Locate the cell with the specified text and output its [x, y] center coordinate. 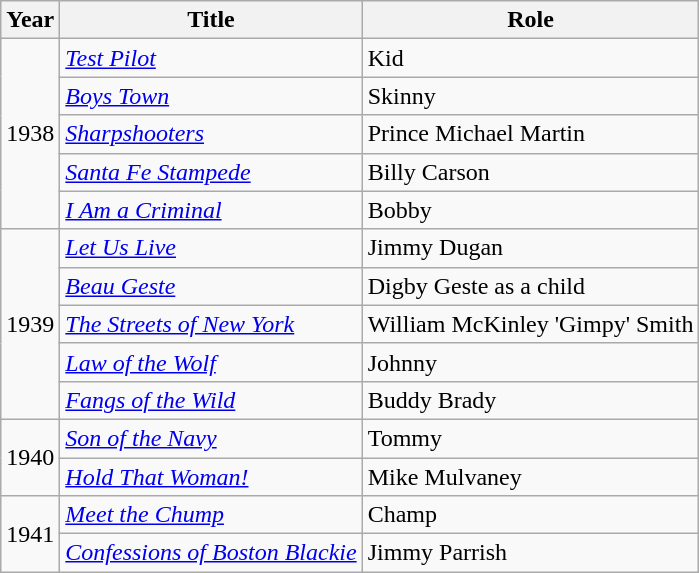
Tommy [530, 438]
Let Us Live [211, 248]
1941 [30, 534]
Law of the Wolf [211, 362]
Kid [530, 58]
Buddy Brady [530, 400]
Bobby [530, 210]
Sharpshooters [211, 134]
Hold That Woman! [211, 477]
Billy Carson [530, 172]
1938 [30, 134]
Skinny [530, 96]
William McKinley 'Gimpy' Smith [530, 324]
Year [30, 20]
Boys Town [211, 96]
Champ [530, 515]
Son of the Navy [211, 438]
Santa Fe Stampede [211, 172]
Johnny [530, 362]
The Streets of New York [211, 324]
Meet the Chump [211, 515]
Digby Geste as a child [530, 286]
Confessions of Boston Blackie [211, 553]
1940 [30, 457]
Role [530, 20]
Mike Mulvaney [530, 477]
Beau Geste [211, 286]
Test Pilot [211, 58]
Title [211, 20]
1939 [30, 324]
I Am a Criminal [211, 210]
Prince Michael Martin [530, 134]
Jimmy Dugan [530, 248]
Fangs of the Wild [211, 400]
Jimmy Parrish [530, 553]
